Return the (x, y) coordinate for the center point of the cell that contains the specified text.  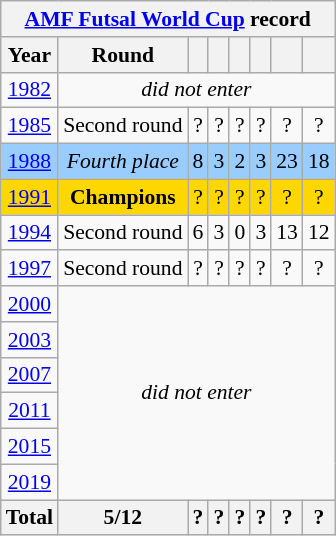
5/12 (122, 518)
Fourth place (122, 162)
1982 (30, 90)
Total (30, 518)
0 (240, 233)
1997 (30, 269)
2015 (30, 447)
2000 (30, 304)
2011 (30, 411)
Year (30, 55)
1994 (30, 233)
1985 (30, 126)
2019 (30, 482)
2007 (30, 375)
6 (198, 233)
13 (287, 233)
1988 (30, 162)
Round (122, 55)
AMF Futsal World Cup record (168, 19)
8 (198, 162)
18 (319, 162)
12 (319, 233)
1991 (30, 197)
Champions (122, 197)
2 (240, 162)
2003 (30, 340)
23 (287, 162)
